Locate the cell with the specified text and output its (x, y) center coordinate. 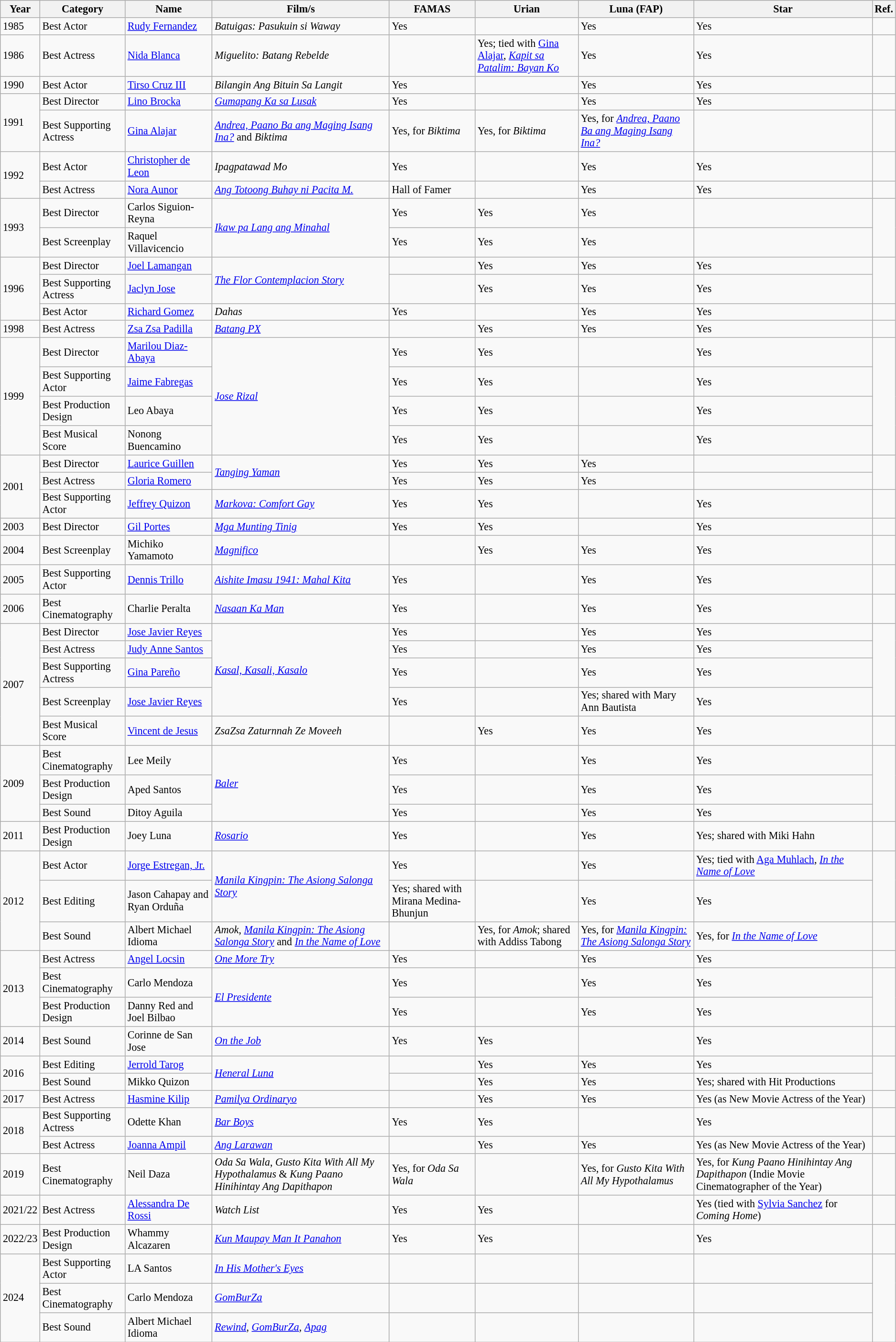
Rosario (301, 836)
Year (20, 9)
Jose Rizal (301, 396)
Markova: Comfort Gay (301, 504)
Charlie Peralta (169, 608)
Yes; shared with Miki Hahn (783, 836)
Ang Larawan (301, 1145)
Urian (526, 9)
Manila Kingpin: The Asiong Salonga Story (301, 886)
Ipagpatawad Mo (301, 166)
Ikaw pa Lang ang Minahal (301, 228)
El Presidente (301, 997)
Jason Cahapay and Ryan Orduña (169, 901)
Dennis Trillo (169, 579)
Angel Locsin (169, 960)
Tirso Cruz III (169, 85)
In His Mother's Eyes (301, 1268)
GomBurZa (301, 1298)
Magnifico (301, 550)
Joey Luna (169, 836)
Yes, for In the Name of Love (783, 936)
Joel Lamangan (169, 265)
Category (82, 9)
Yes, for Andrea, Paano Ba ang Maging Isang Ina? (636, 131)
Star (783, 9)
Alessandra De Rossi (169, 1210)
ZsaZsa Zaturnnah Ze Moveeh (301, 731)
2003 (20, 527)
2012 (20, 901)
Whammy Alcazaren (169, 1239)
Andrea, Paano Ba ang Maging Isang Ina? and Biktima (301, 131)
Neil Daza (169, 1174)
1991 (20, 122)
Oda Sa Wala, Gusto Kita With All My Hypothalamus & Kung Paano Hinihintay Ang Dapithapon (301, 1174)
Gumapang Ka sa Lusak (301, 102)
Aishite Imasu 1941: Mahal Kita (301, 579)
Dahas (301, 312)
Leo Abaya (169, 410)
Gina Alajar (169, 131)
2007 (20, 685)
Raquel Villavicencio (169, 242)
Lee Meily (169, 760)
Gil Portes (169, 527)
1996 (20, 289)
Richard Gomez (169, 312)
2016 (20, 1073)
Rewind, GomBurZa, Apag (301, 1327)
Tanging Yaman (301, 472)
1999 (20, 396)
Bar Boys (301, 1122)
Zsa Zsa Padilla (169, 329)
2004 (20, 550)
1992 (20, 175)
Corinne de San Jose (169, 1041)
Baler (301, 783)
Mga Munting Tinig (301, 527)
Lino Brocka (169, 102)
Heneral Luna (301, 1073)
Film/s (301, 9)
Yes; shared with Mary Ann Bautista (636, 702)
Jeffrey Quizon (169, 504)
Yes, for Kung Paano Hinihintay Ang Dapithapon (Indie Movie Cinematographer of the Year) (783, 1174)
Jaime Fabregas (169, 382)
Yes; tied with Gina Alajar, Kapit sa Patalim: Bayan Ko (526, 55)
2022/23 (20, 1239)
Rudy Fernandez (169, 26)
Nora Aunor (169, 190)
Michiko Yamamoto (169, 550)
On the Job (301, 1041)
1986 (20, 55)
Yes, for Oda Sa Wala (432, 1174)
2018 (20, 1130)
Yes; shared with Mirana Medina-Bhunjun (432, 901)
Batang PX (301, 329)
2005 (20, 579)
Nida Blanca (169, 55)
Judy Anne Santos (169, 649)
2011 (20, 836)
LA Santos (169, 1268)
Danny Red and Joel Bilbao (169, 1012)
Kasal, Kasali, Kasalo (301, 670)
Yes, for Manila Kingpin: The Asiong Salonga Story (636, 936)
1993 (20, 228)
Kun Maupay Man It Panahon (301, 1239)
Batuigas: Pasukuin si Waway (301, 26)
Pamilya Ordinaryo (301, 1099)
2014 (20, 1041)
2009 (20, 783)
The Flor Contemplacion Story (301, 280)
Marilou Diaz-Abaya (169, 352)
Laurice Guillen (169, 463)
2006 (20, 608)
Carlos Siguion-Reyna (169, 212)
2001 (20, 487)
Name (169, 9)
1990 (20, 85)
2021/22 (20, 1210)
Gloria Romero (169, 480)
Nasaan Ka Man (301, 608)
Ang Totoong Buhay ni Pacita M. (301, 190)
Luna (FAP) (636, 9)
Yes, for Amok; shared with Addiss Tabong (526, 936)
Hasmine Kilip (169, 1099)
Jerrold Tarog (169, 1064)
2024 (20, 1298)
Aped Santos (169, 790)
Nonong Buencamino (169, 440)
Jorge Estregan, Jr. (169, 865)
Joanna Ampil (169, 1145)
2013 (20, 989)
2019 (20, 1174)
Bilangin Ang Bituin Sa Langit (301, 85)
1985 (20, 26)
Mikko Quizon (169, 1081)
Yes, for Gusto Kita With All My Hypothalamus (636, 1174)
Watch List (301, 1210)
Ref. (884, 9)
Yes; shared with Hit Productions (783, 1081)
2017 (20, 1099)
1998 (20, 329)
Jaclyn Jose (169, 289)
Gina Pareño (169, 672)
Hall of Famer (432, 190)
One More Try (301, 960)
Ditoy Aguila (169, 813)
Christopher de Leon (169, 166)
Miguelito: Batang Rebelde (301, 55)
Yes; tied with Aga Muhlach, In the Name of Love (783, 865)
Yes (tied with Sylvia Sanchez for Coming Home) (783, 1210)
Vincent de Jesus (169, 731)
Odette Khan (169, 1122)
Amok, Manila Kingpin: The Asiong Salonga Story and In the Name of Love (301, 936)
FAMAS (432, 9)
